Return the [X, Y] coordinate for the center point of the cell that contains the specified text.  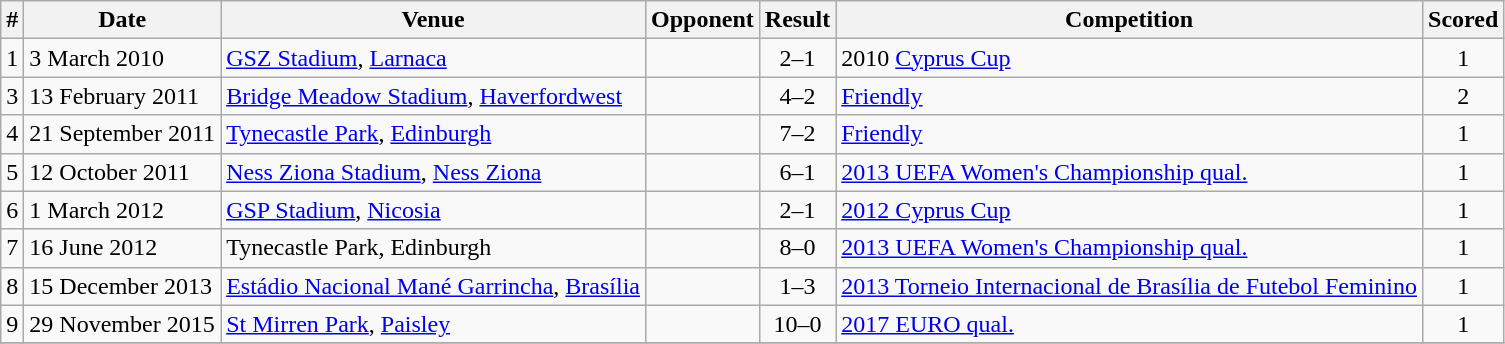
2017 EURO qual. [1130, 324]
2010 Cyprus Cup [1130, 58]
GSP Stadium, Nicosia [434, 210]
10–0 [797, 324]
Opponent [703, 20]
Venue [434, 20]
Scored [1464, 20]
7–2 [797, 134]
St Mirren Park, Paisley [434, 324]
29 November 2015 [122, 324]
Ness Ziona Stadium, Ness Ziona [434, 172]
4–2 [797, 96]
15 December 2013 [122, 286]
3 March 2010 [122, 58]
8–0 [797, 248]
GSZ Stadium, Larnaca [434, 58]
Estádio Nacional Mané Garrincha, Brasília [434, 286]
Bridge Meadow Stadium, Haverfordwest [434, 96]
21 September 2011 [122, 134]
2013 Torneio Internacional de Brasília de Futebol Feminino [1130, 286]
7 [12, 248]
2012 Cyprus Cup [1130, 210]
Date [122, 20]
2 [1464, 96]
8 [12, 286]
1 March 2012 [122, 210]
5 [12, 172]
1–3 [797, 286]
# [12, 20]
12 October 2011 [122, 172]
Competition [1130, 20]
9 [12, 324]
3 [12, 96]
13 February 2011 [122, 96]
Result [797, 20]
16 June 2012 [122, 248]
6 [12, 210]
4 [12, 134]
6–1 [797, 172]
